Locate the cell with the specified text and output its [X, Y] center coordinate. 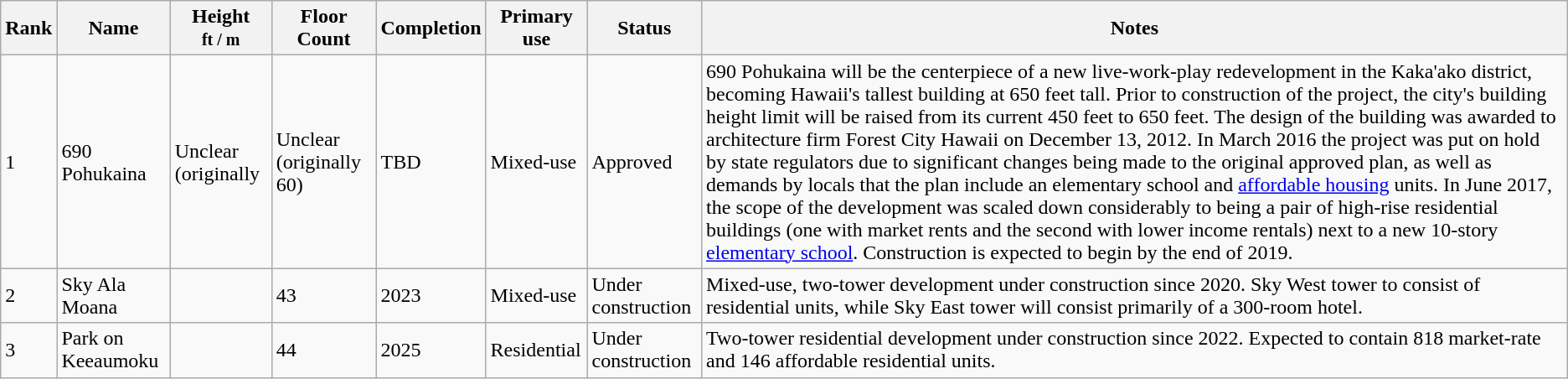
Primary use [536, 29]
Rank [28, 29]
Name [114, 29]
Unclear (originally [221, 162]
2 [28, 295]
Completion [431, 29]
44 [323, 350]
Unclear (originally 60) [323, 162]
Park on Keeaumoku [114, 350]
Approved [645, 162]
Notes [1135, 29]
2025 [431, 350]
Heightft / m [221, 29]
Floor Count [323, 29]
690 Pohukaina [114, 162]
Status [645, 29]
43 [323, 295]
3 [28, 350]
1 [28, 162]
Sky Ala Moana [114, 295]
2023 [431, 295]
Two-tower residential development under construction since 2022. Expected to contain 818 market-rate and 146 affordable residential units. [1135, 350]
TBD [431, 162]
Residential [536, 350]
